Scan for the cell matching the given text and deliver its (x, y) coordinate at center. 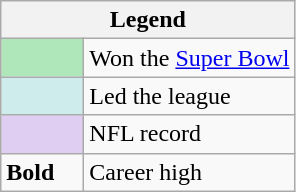
Led the league (190, 96)
Legend (148, 20)
Bold (42, 172)
Won the Super Bowl (190, 58)
NFL record (190, 134)
Career high (190, 172)
